Return [X, Y] of the center of cell containing provided text 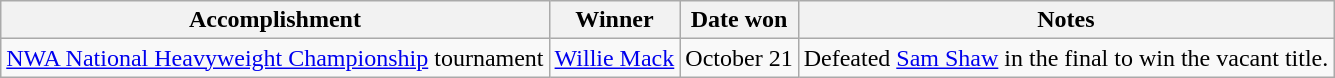
Date won [739, 20]
Defeated Sam Shaw in the final to win the vacant title. [1066, 58]
NWA National Heavyweight Championship tournament [275, 58]
Willie Mack [614, 58]
Accomplishment [275, 20]
October 21 [739, 58]
Winner [614, 20]
Notes [1066, 20]
